Identify which cell holds the provided text, then report its (X, Y) central coordinate. 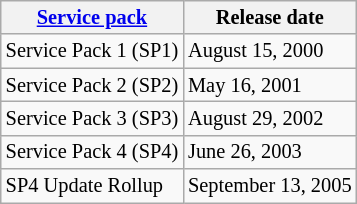
September 13, 2005 (270, 186)
Service Pack 4 (SP4) (92, 152)
August 29, 2002 (270, 118)
Service pack (92, 17)
SP4 Update Rollup (92, 186)
Service Pack 1 (SP1) (92, 51)
August 15, 2000 (270, 51)
Service Pack 3 (SP3) (92, 118)
May 16, 2001 (270, 85)
Service Pack 2 (SP2) (92, 85)
Release date (270, 17)
June 26, 2003 (270, 152)
